Capture the cell that displays the provided text and extract its (X, Y) central coordinate. 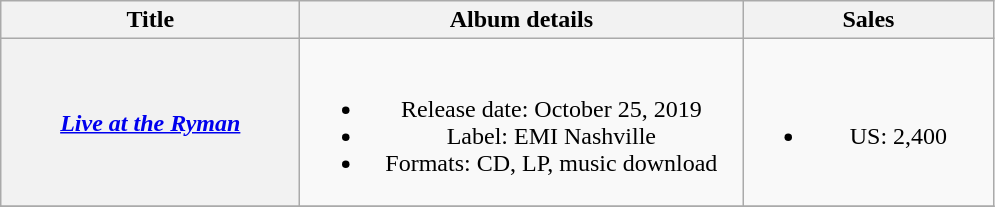
US: 2,400 (868, 122)
Release date: October 25, 2019Label: EMI NashvilleFormats: CD, LP, music download (522, 122)
Sales (868, 20)
Title (150, 20)
Live at the Ryman (150, 122)
Album details (522, 20)
